Detect which cell encompasses the target text, then output its (X, Y) center coordinate. 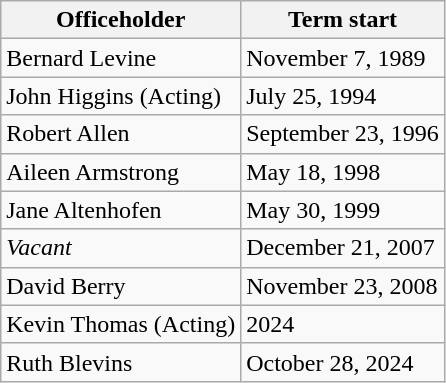
December 21, 2007 (343, 248)
November 23, 2008 (343, 286)
July 25, 1994 (343, 96)
October 28, 2024 (343, 362)
May 18, 1998 (343, 172)
Aileen Armstrong (121, 172)
Bernard Levine (121, 58)
September 23, 1996 (343, 134)
Robert Allen (121, 134)
November 7, 1989 (343, 58)
John Higgins (Acting) (121, 96)
Term start (343, 20)
Officeholder (121, 20)
Ruth Blevins (121, 362)
David Berry (121, 286)
Jane Altenhofen (121, 210)
May 30, 1999 (343, 210)
Kevin Thomas (Acting) (121, 324)
2024 (343, 324)
Vacant (121, 248)
